Search for the cell housing the specified text and yield its (x, y) center coordinate. 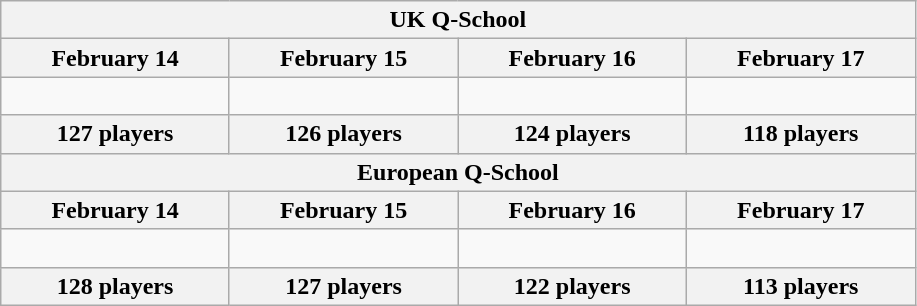
UK Q-School (458, 20)
118 players (800, 134)
113 players (800, 286)
122 players (572, 286)
European Q-School (458, 172)
124 players (572, 134)
126 players (344, 134)
128 players (116, 286)
